Determine the [X, Y] coordinate at the center of the cell enclosing the given text.  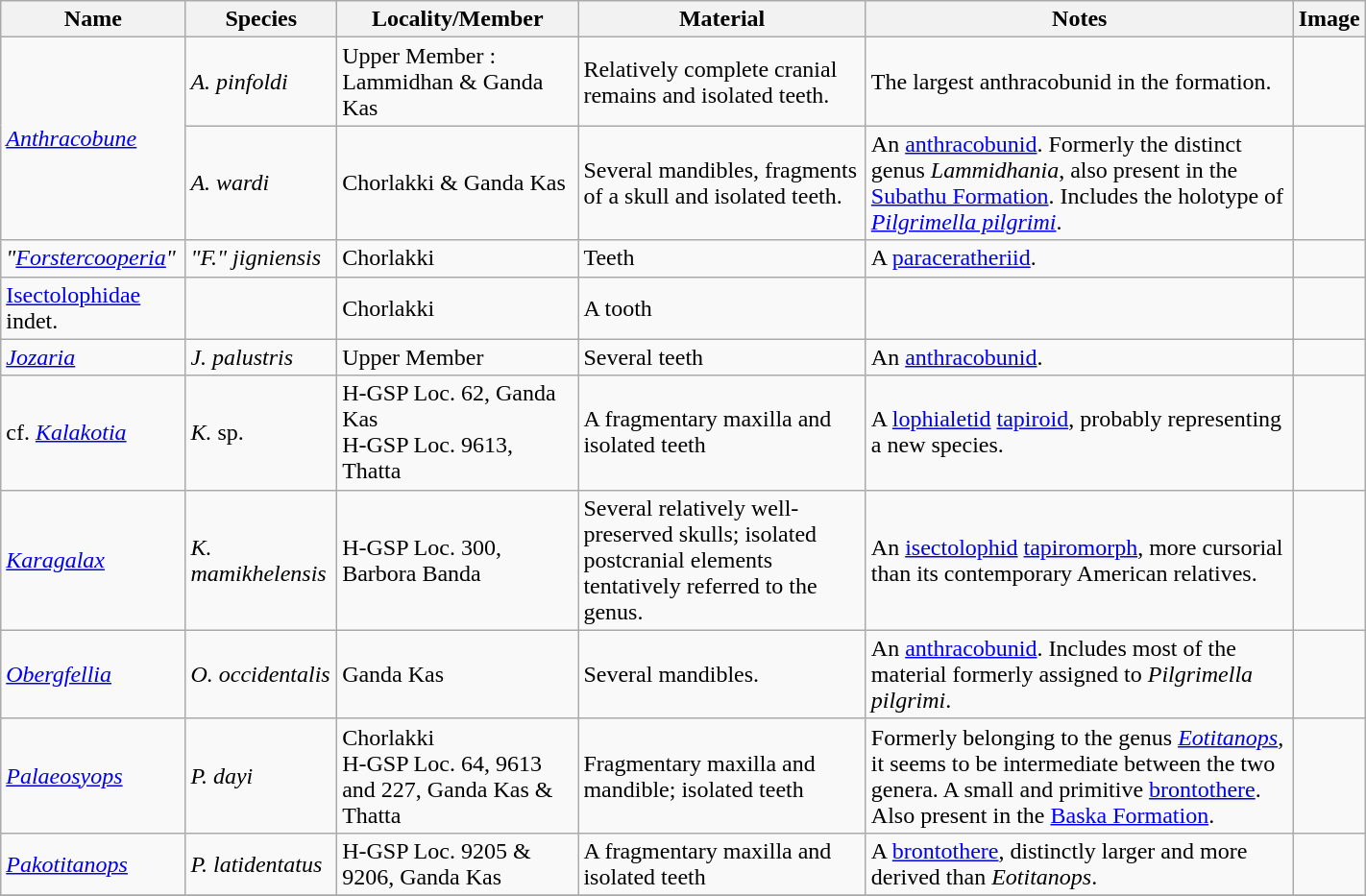
A brontothere, distinctly larger and more derived than Eotitanops. [1080, 864]
H-GSP Loc. 300, Barbora Banda [457, 560]
"F." jigniensis [261, 258]
The largest anthracobunid in the formation. [1080, 82]
Image [1329, 19]
An isectolophid tapiromorph, more cursorial than its contemporary American relatives. [1080, 560]
cf. Kalakotia [93, 432]
Karagalax [93, 560]
Teeth [722, 258]
Palaeosyops [93, 776]
An anthracobunid. [1080, 357]
Isectolophidae indet. [93, 307]
K. sp. [261, 432]
A paraceratheriid. [1080, 258]
Anthracobune [93, 138]
Species [261, 19]
A. wardi [261, 182]
Pakotitanops [93, 864]
H-GSP Loc. 9205 & 9206, Ganda Kas [457, 864]
Ganda Kas [457, 674]
Locality/Member [457, 19]
Name [93, 19]
Several mandibles. [722, 674]
A tooth [722, 307]
ChorlakkiH-GSP Loc. 64, 9613 and 227, Ganda Kas & Thatta [457, 776]
An anthracobunid. Formerly the distinct genus Lammidhania, also present in the Subathu Formation. Includes the holotype of Pilgrimella pilgrimi. [1080, 182]
H-GSP Loc. 62, Ganda KasH-GSP Loc. 9613, Thatta [457, 432]
J. palustris [261, 357]
Several teeth [722, 357]
A lophialetid tapiroid, probably representing a new species. [1080, 432]
Material [722, 19]
P. latidentatus [261, 864]
Upper Member : Lammidhan & Ganda Kas [457, 82]
K. mamikhelensis [261, 560]
Chorlakki & Ganda Kas [457, 182]
Relatively complete cranial remains and isolated teeth. [722, 82]
P. dayi [261, 776]
O. occidentalis [261, 674]
A. pinfoldi [261, 82]
Several relatively well-preserved skulls; isolated postcranial elements tentatively referred to the genus. [722, 560]
Obergfellia [93, 674]
Jozaria [93, 357]
Notes [1080, 19]
Upper Member [457, 357]
Several mandibles, fragments of a skull and isolated teeth. [722, 182]
"Forstercooperia" [93, 258]
An anthracobunid. Includes most of the material formerly assigned to Pilgrimella pilgrimi. [1080, 674]
Fragmentary maxilla and mandible; isolated teeth [722, 776]
